Return (X, Y) of the center of cell containing provided text 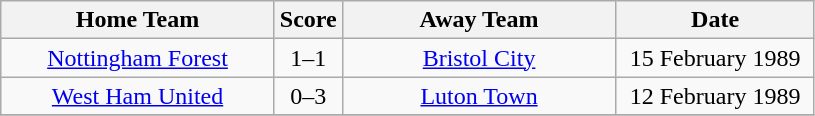
Bristol City (479, 58)
Home Team (138, 20)
Nottingham Forest (138, 58)
Date (716, 20)
15 February 1989 (716, 58)
West Ham United (138, 96)
Luton Town (479, 96)
Score (308, 20)
Away Team (479, 20)
12 February 1989 (716, 96)
0–3 (308, 96)
1–1 (308, 58)
